Find where the given text appears and provide that cell's center as [x, y] coordinate. 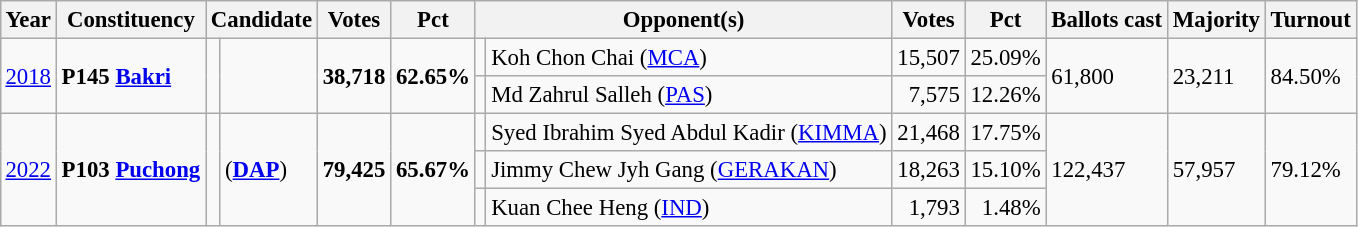
2018 [28, 76]
Koh Chon Chai (MCA) [689, 57]
Year [28, 20]
12.26% [1006, 95]
P145 Bakri [130, 76]
25.09% [1006, 57]
1.48% [1006, 208]
79.12% [1310, 170]
62.65% [434, 76]
1,793 [928, 208]
61,800 [1106, 76]
Candidate [262, 20]
Md Zahrul Salleh (PAS) [689, 95]
38,718 [354, 76]
23,211 [1216, 76]
Ballots cast [1106, 20]
Majority [1216, 20]
18,263 [928, 170]
21,468 [928, 133]
Opponent(s) [684, 20]
65.67% [434, 170]
15,507 [928, 57]
Kuan Chee Heng (IND) [689, 208]
(DAP) [269, 170]
Constituency [130, 20]
7,575 [928, 95]
Turnout [1310, 20]
2022 [28, 170]
Jimmy Chew Jyh Gang (GERAKAN) [689, 170]
P103 Puchong [130, 170]
17.75% [1006, 133]
Syed Ibrahim Syed Abdul Kadir (KIMMA) [689, 133]
84.50% [1310, 76]
57,957 [1216, 170]
15.10% [1006, 170]
122,437 [1106, 170]
79,425 [354, 170]
